Return (X, Y) of the center of cell containing provided text 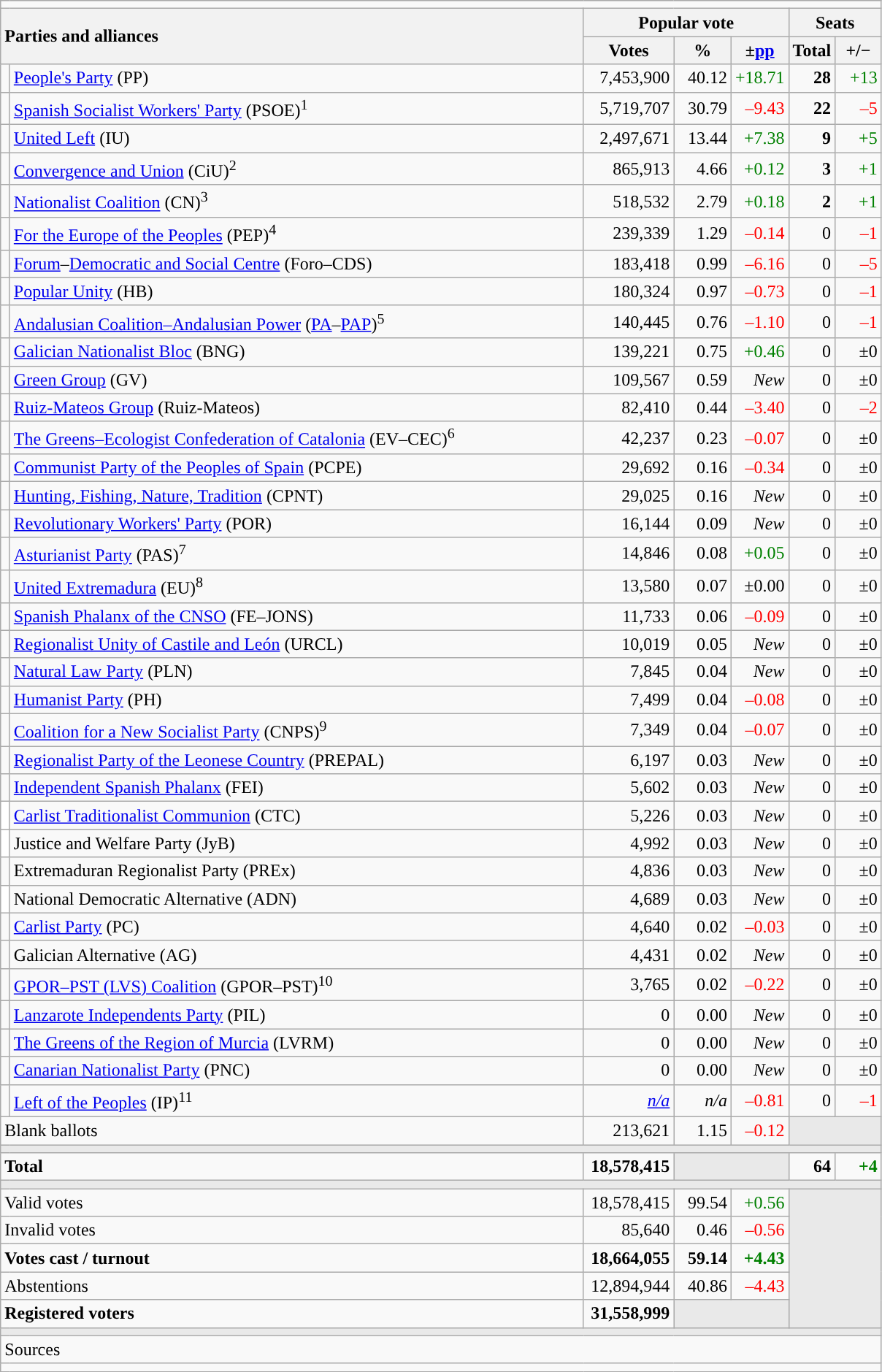
239,339 (629, 234)
0.09 (702, 524)
0.99 (702, 264)
+0.46 (759, 352)
7,845 (629, 672)
0.23 (702, 438)
7,349 (629, 730)
Left of the Peoples (IP)11 (296, 1101)
518,532 (629, 202)
United Left (IU) (296, 139)
+7.38 (759, 139)
+13 (859, 78)
Votes (629, 50)
2 (812, 202)
Votes cast / turnout (292, 1258)
Regionalist Unity of Castile and León (URCL) (296, 644)
–0.81 (759, 1101)
Independent Spanish Phalanx (FEI) (296, 788)
Spanish Socialist Workers' Party (PSOE)1 (296, 108)
2.79 (702, 202)
Galician Nationalist Bloc (BNG) (296, 352)
–1.10 (759, 321)
30.79 (702, 108)
Nationalist Coalition (CN)3 (296, 202)
4,689 (629, 899)
64 (812, 1167)
0.05 (702, 644)
Regionalist Party of the Leonese Country (PREPAL) (296, 760)
–4.43 (759, 1286)
+4 (859, 1167)
±0.00 (759, 586)
Abstentions (292, 1286)
Communist Party of the Peoples of Spain (PCPE) (296, 468)
–0.03 (759, 927)
13.44 (702, 139)
Forum–Democratic and Social Centre (Foro–CDS) (296, 264)
140,445 (629, 321)
–3.40 (759, 407)
Green Group (GV) (296, 380)
42,237 (629, 438)
0.06 (702, 616)
4.66 (702, 169)
28 (812, 78)
Parties and alliances (292, 37)
1.29 (702, 234)
Carlist Traditionalist Communion (CTC) (296, 816)
Natural Law Party (PLN) (296, 672)
Extremaduran Regionalist Party (PREx) (296, 871)
0.08 (702, 553)
Seats (835, 23)
Registered voters (292, 1314)
4,431 (629, 954)
31,558,999 (629, 1314)
40.86 (702, 1286)
10,019 (629, 644)
Galician Alternative (AG) (296, 954)
±pp (759, 50)
Valid votes (292, 1203)
40.12 (702, 78)
0.75 (702, 352)
6,197 (629, 760)
16,144 (629, 524)
180,324 (629, 291)
Justice and Welfare Party (JyB) (296, 843)
–0.09 (759, 616)
4,992 (629, 843)
National Democratic Alternative (ADN) (296, 899)
Hunting, Fishing, Nature, Tradition (CPNT) (296, 496)
29,025 (629, 496)
5,226 (629, 816)
Invalid votes (292, 1230)
Lanzarote Independents Party (PIL) (296, 1015)
For the Europe of the Peoples (PEP)4 (296, 234)
Sources (441, 1349)
Humanist Party (PH) (296, 700)
Convergence and Union (CiU)2 (296, 169)
3,765 (629, 984)
GPOR–PST (LVS) Coalition (GPOR–PST)10 (296, 984)
4,836 (629, 871)
+0.05 (759, 553)
–0.56 (759, 1230)
–0.73 (759, 291)
People's Party (PP) (296, 78)
5,602 (629, 788)
18,664,055 (629, 1258)
0.76 (702, 321)
82,410 (629, 407)
14,846 (629, 553)
7,499 (629, 700)
Blank ballots (292, 1131)
183,418 (629, 264)
Andalusian Coalition–Andalusian Power (PA–PAP)5 (296, 321)
13,580 (629, 586)
–0.22 (759, 984)
22 (812, 108)
0.59 (702, 380)
85,640 (629, 1230)
99.54 (702, 1203)
+0.18 (759, 202)
139,221 (629, 352)
Spanish Phalanx of the CNSO (FE–JONS) (296, 616)
+4.43 (759, 1258)
+18.71 (759, 78)
Carlist Party (PC) (296, 927)
The Greens–Ecologist Confederation of Catalonia (EV–CEC)6 (296, 438)
Popular vote (686, 23)
3 (812, 169)
213,621 (629, 1131)
Ruiz-Mateos Group (Ruiz-Mateos) (296, 407)
–2 (859, 407)
11,733 (629, 616)
–9.43 (759, 108)
% (702, 50)
7,453,900 (629, 78)
Asturianist Party (PAS)7 (296, 553)
2,497,671 (629, 139)
109,567 (629, 380)
0.46 (702, 1230)
The Greens of the Region of Murcia (LVRM) (296, 1043)
+0.12 (759, 169)
+5 (859, 139)
1.15 (702, 1131)
0.44 (702, 407)
Popular Unity (HB) (296, 291)
–0.14 (759, 234)
4,640 (629, 927)
–6.16 (759, 264)
Coalition for a New Socialist Party (CNPS)9 (296, 730)
29,692 (629, 468)
12,894,944 (629, 1286)
865,913 (629, 169)
+/− (859, 50)
–0.12 (759, 1131)
0.97 (702, 291)
0.07 (702, 586)
–0.34 (759, 468)
United Extremadura (EU)8 (296, 586)
59.14 (702, 1258)
Canarian Nationalist Party (PNC) (296, 1070)
–0.08 (759, 700)
9 (812, 139)
+0.56 (759, 1203)
5,719,707 (629, 108)
Revolutionary Workers' Party (POR) (296, 524)
